Identify which cell holds the provided text, then report its [x, y] central coordinate. 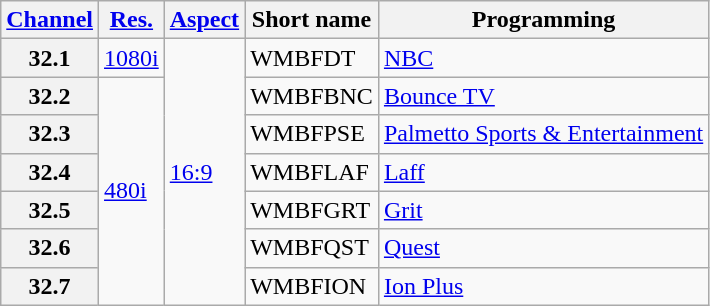
480i [132, 191]
Short name [312, 20]
Programming [543, 20]
Bounce TV [543, 96]
16:9 [204, 172]
Laff [543, 172]
WMBFGRT [312, 210]
WMBFPSE [312, 134]
32.2 [50, 96]
Grit [543, 210]
Channel [50, 20]
Res. [132, 20]
NBC [543, 58]
WMBFDT [312, 58]
1080i [132, 58]
WMBFBNC [312, 96]
32.4 [50, 172]
Quest [543, 248]
WMBFQST [312, 248]
Aspect [204, 20]
32.6 [50, 248]
32.1 [50, 58]
Ion Plus [543, 286]
WMBFION [312, 286]
WMBFLAF [312, 172]
Palmetto Sports & Entertainment [543, 134]
32.7 [50, 286]
32.5 [50, 210]
32.3 [50, 134]
